Identify which cell holds the provided text, then report its [X, Y] central coordinate. 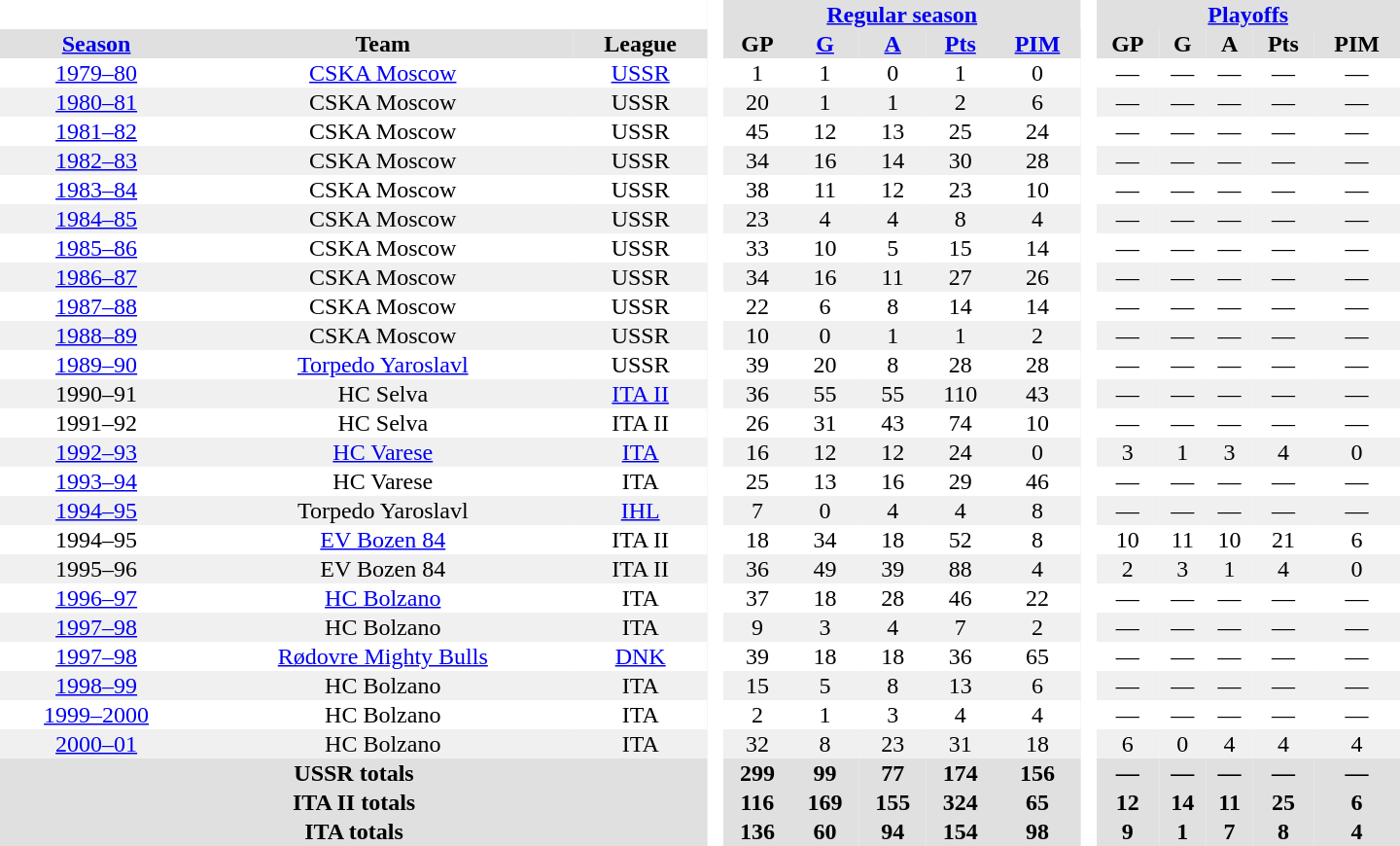
32 [757, 744]
1996–97 [96, 598]
52 [961, 540]
33 [757, 248]
174 [961, 773]
1993–94 [96, 481]
League [640, 44]
1979–80 [96, 73]
77 [892, 773]
1988–89 [96, 335]
Regular season [902, 15]
156 [1038, 773]
29 [961, 481]
38 [757, 190]
Season [96, 44]
155 [892, 802]
154 [961, 831]
324 [961, 802]
1989–90 [96, 365]
ITA totals [354, 831]
1980–81 [96, 102]
IHL [640, 511]
1998–99 [96, 686]
Rødovre Mighty Bulls [383, 656]
37 [757, 598]
1982–83 [96, 160]
27 [961, 277]
299 [757, 773]
49 [825, 569]
1985–86 [96, 248]
1992–93 [96, 452]
DNK [640, 656]
Team [383, 44]
98 [1038, 831]
88 [961, 569]
Playoffs [1248, 15]
60 [825, 831]
74 [961, 423]
99 [825, 773]
21 [1283, 540]
1995–96 [96, 569]
30 [961, 160]
1984–85 [96, 219]
1986–87 [96, 277]
110 [961, 394]
USSR totals [354, 773]
1983–84 [96, 190]
169 [825, 802]
94 [892, 831]
1999–2000 [96, 715]
1991–92 [96, 423]
116 [757, 802]
ITA II totals [354, 802]
1981–82 [96, 131]
45 [757, 131]
136 [757, 831]
2000–01 [96, 744]
1990–91 [96, 394]
1987–88 [96, 306]
